From the cell containing the given text, extract its center point as [x, y] coordinate. 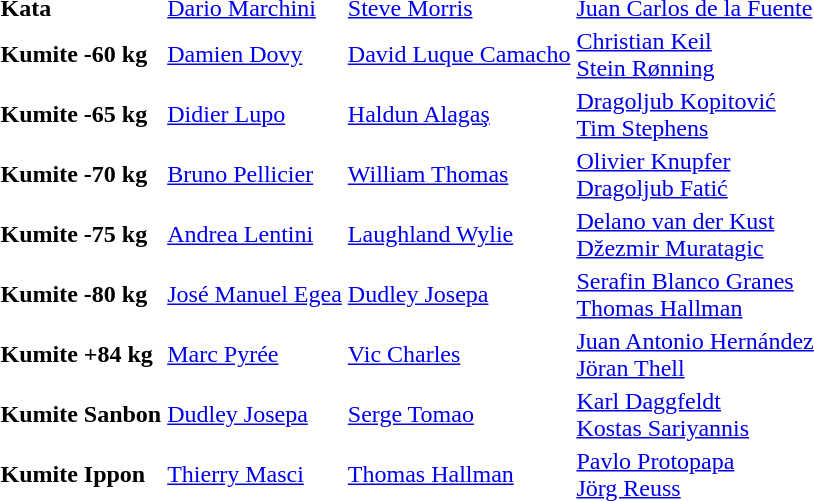
Marc Pyrée [255, 354]
William Thomas [459, 174]
Andrea Lentini [255, 234]
José Manuel Egea [255, 294]
David Luque Camacho [459, 54]
Serge Tomao [459, 414]
Vic Charles [459, 354]
Didier Lupo [255, 114]
Damien Dovy [255, 54]
Laughland Wylie [459, 234]
Haldun Alagaş [459, 114]
Bruno Pellicier [255, 174]
